Determine the (x, y) coordinate at the center of the cell enclosing the given text.  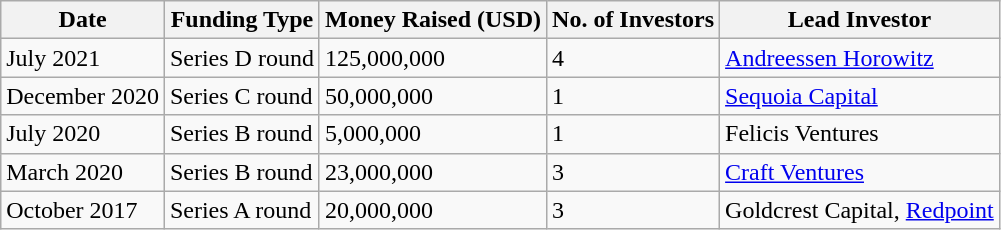
50,000,000 (432, 96)
Money Raised (USD) (432, 20)
Series D round (242, 58)
125,000,000 (432, 58)
March 2020 (83, 172)
Felicis Ventures (860, 134)
Andreessen Horowitz (860, 58)
23,000,000 (432, 172)
Craft Ventures (860, 172)
Series A round (242, 210)
December 2020 (83, 96)
Funding Type (242, 20)
5,000,000 (432, 134)
July 2021 (83, 58)
4 (634, 58)
Date (83, 20)
October 2017 (83, 210)
Goldcrest Capital, Redpoint (860, 210)
No. of Investors (634, 20)
20,000,000 (432, 210)
July 2020 (83, 134)
Series C round (242, 96)
Lead Investor (860, 20)
Sequoia Capital (860, 96)
